For the text-containing cell, return its midpoint in [X, Y] coordinate format. 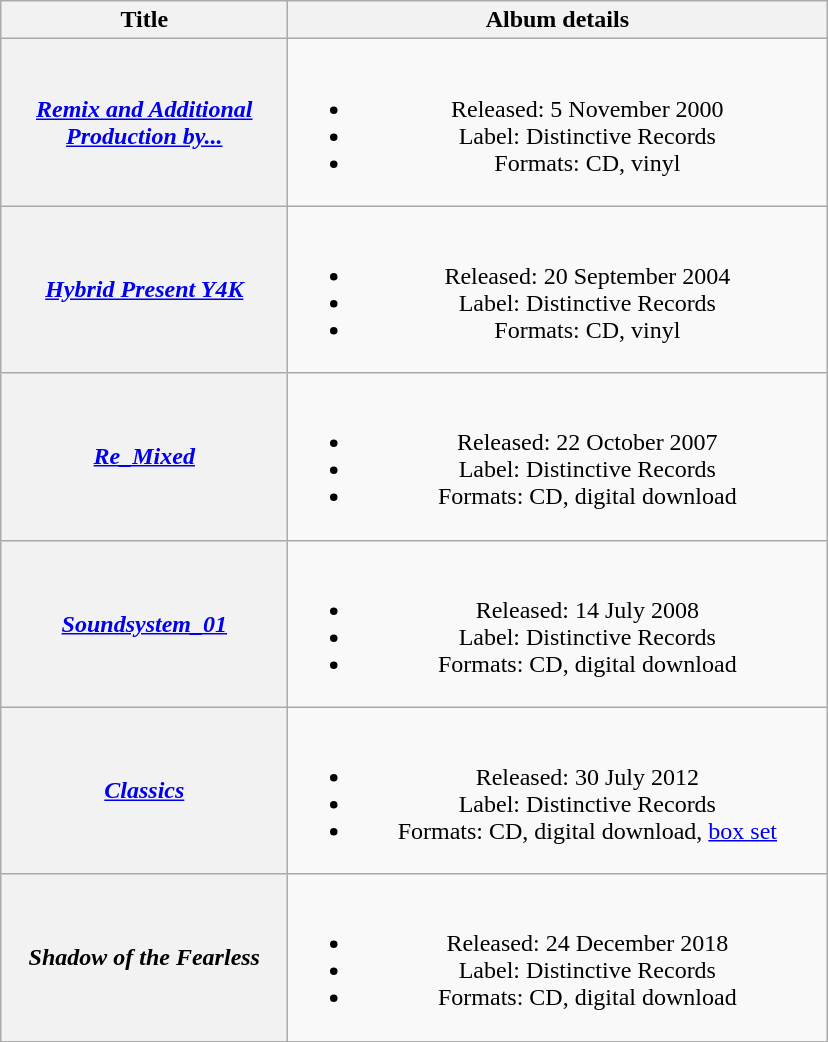
Soundsystem_01 [144, 624]
Hybrid Present Y4K [144, 290]
Released: 5 November 2000Label: Distinctive RecordsFormats: CD, vinyl [558, 122]
Remix and Additional Production by... [144, 122]
Released: 24 December 2018Label: Distinctive RecordsFormats: CD, digital download [558, 958]
Shadow of the Fearless [144, 958]
Re_Mixed [144, 456]
Released: 22 October 2007Label: Distinctive RecordsFormats: CD, digital download [558, 456]
Title [144, 20]
Classics [144, 790]
Album details [558, 20]
Released: 20 September 2004Label: Distinctive RecordsFormats: CD, vinyl [558, 290]
Released: 30 July 2012Label: Distinctive RecordsFormats: CD, digital download, box set [558, 790]
Released: 14 July 2008Label: Distinctive RecordsFormats: CD, digital download [558, 624]
